From the cell containing the given text, extract its center point as (X, Y) coordinate. 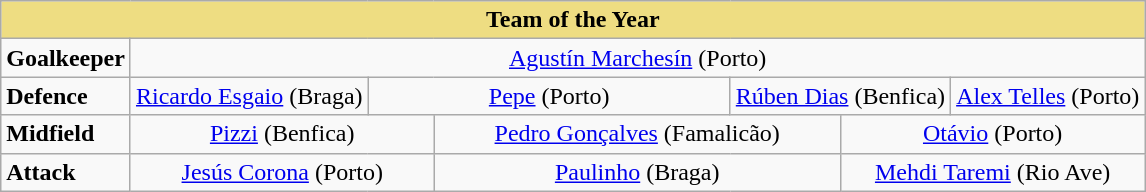
Paulinho (Braga) (637, 172)
Goalkeeper (66, 58)
Midfield (66, 134)
Team of the Year (573, 20)
Pepe (Porto) (549, 96)
Jesús Corona (Porto) (282, 172)
Pizzi (Benfica) (282, 134)
Alex Telles (Porto) (1048, 96)
Pedro Gonçalves (Famalicão) (637, 134)
Ricardo Esgaio (Braga) (249, 96)
Defence (66, 96)
Otávio (Porto) (992, 134)
Attack (66, 172)
Mehdi Taremi (Rio Ave) (992, 172)
Agustín Marchesín (Porto) (637, 58)
Rúben Dias (Benfica) (840, 96)
